Search for the cell housing the specified text and yield its (x, y) center coordinate. 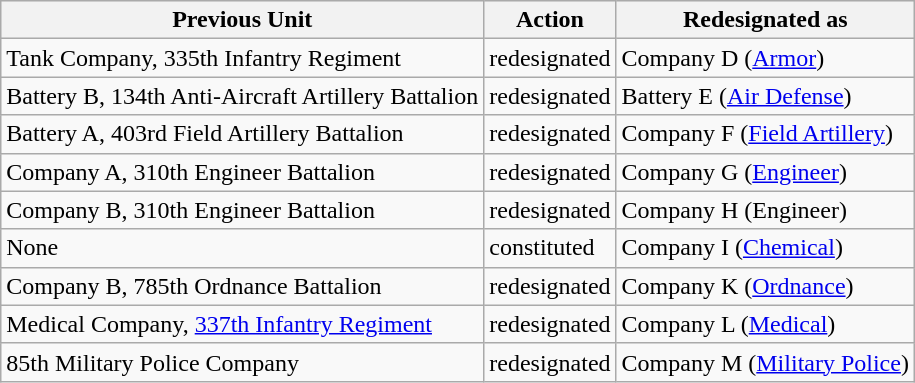
Company G (Engineer) (765, 172)
Company A, 310th Engineer Battalion (242, 172)
Company F (Field Artillery) (765, 134)
Battery B, 134th Anti-Aircraft Artillery Battalion (242, 96)
Battery A, 403rd Field Artillery Battalion (242, 134)
Company D (Armor) (765, 58)
constituted (550, 248)
Company H (Engineer) (765, 210)
Previous Unit (242, 20)
Battery E (Air Defense) (765, 96)
Medical Company, 337th Infantry Regiment (242, 324)
Company B, 310th Engineer Battalion (242, 210)
Tank Company, 335th Infantry Regiment (242, 58)
Company L (Medical) (765, 324)
Redesignated as (765, 20)
Company K (Ordnance) (765, 286)
Action (550, 20)
Company B, 785th Ordnance Battalion (242, 286)
Company I (Chemical) (765, 248)
85th Military Police Company (242, 362)
Company M (Military Police) (765, 362)
None (242, 248)
